Find where the given text appears and provide that cell's center as (x, y) coordinate. 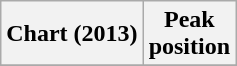
Peakposition (189, 34)
Chart (2013) (72, 34)
